Find where the given text appears and provide that cell's center as (x, y) coordinate. 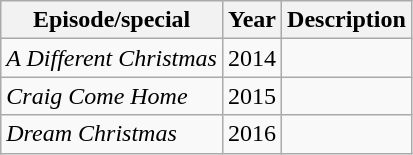
Description (347, 20)
Year (252, 20)
A Different Christmas (112, 58)
Episode/special (112, 20)
Dream Christmas (112, 134)
2014 (252, 58)
2016 (252, 134)
2015 (252, 96)
Craig Come Home (112, 96)
